For the text-containing cell, return its midpoint in [X, Y] coordinate format. 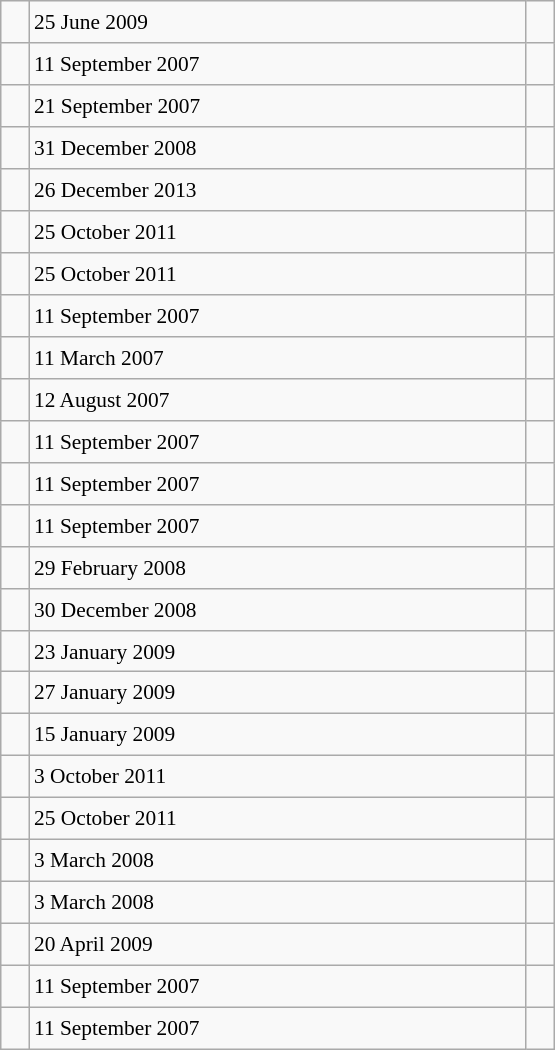
12 August 2007 [278, 399]
15 January 2009 [278, 735]
30 December 2008 [278, 609]
27 January 2009 [278, 693]
20 April 2009 [278, 945]
23 January 2009 [278, 651]
31 December 2008 [278, 148]
26 December 2013 [278, 190]
3 October 2011 [278, 777]
25 June 2009 [278, 22]
11 March 2007 [278, 358]
21 September 2007 [278, 106]
29 February 2008 [278, 567]
